Extract the (x, y) coordinate from the center of the cell holding the provided text.  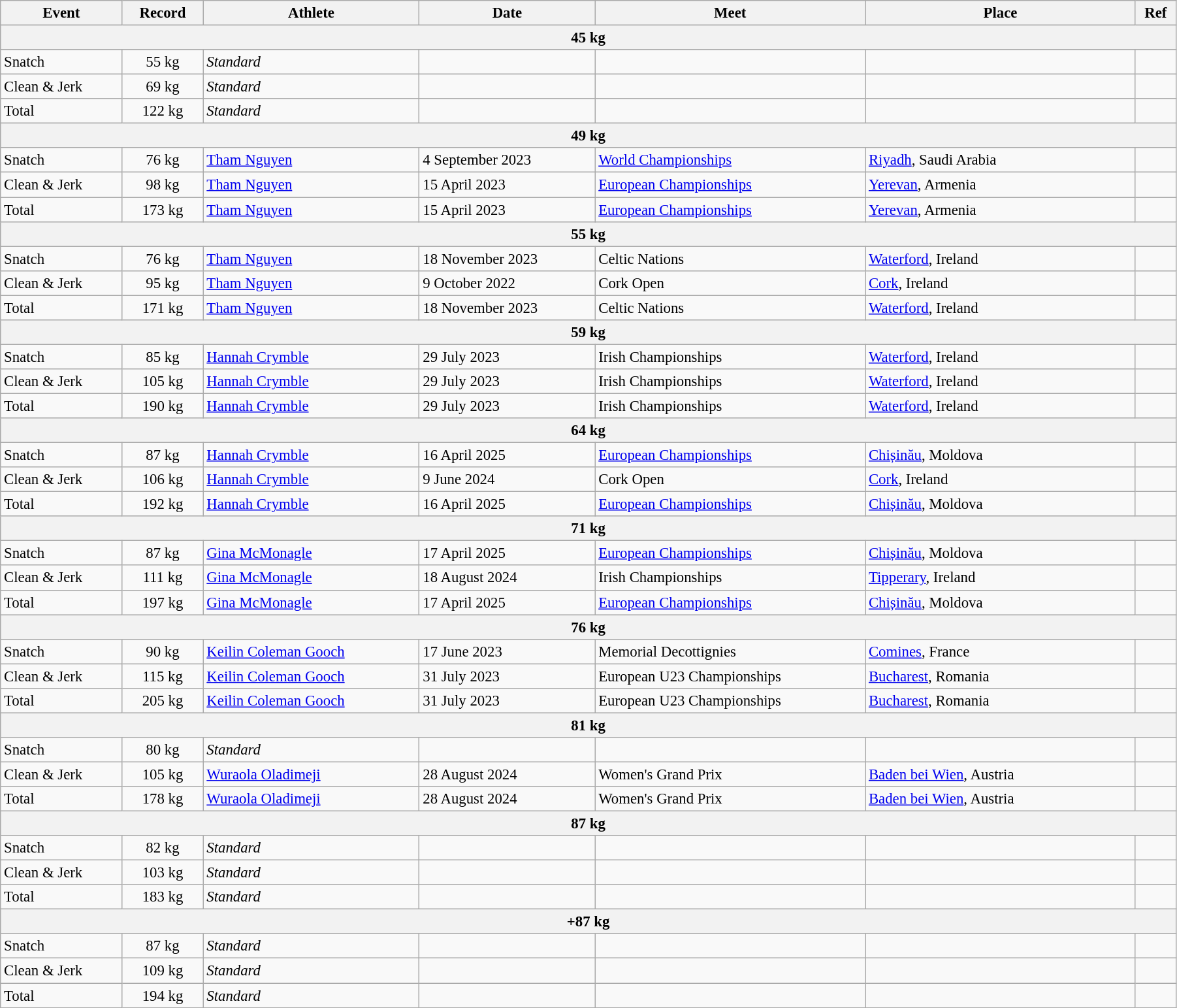
+87 kg (588, 922)
Event (61, 13)
106 kg (163, 480)
Athlete (311, 13)
Meet (730, 13)
Tipperary, Ireland (1001, 578)
197 kg (163, 602)
81 kg (588, 725)
71 kg (588, 528)
9 June 2024 (507, 480)
205 kg (163, 701)
Place (1001, 13)
Comines, France (1001, 651)
90 kg (163, 651)
Memorial Decottignies (730, 651)
45 kg (588, 38)
178 kg (163, 799)
95 kg (163, 283)
80 kg (163, 750)
4 September 2023 (507, 160)
111 kg (163, 578)
World Championships (730, 160)
9 October 2022 (507, 283)
109 kg (163, 971)
98 kg (163, 185)
18 August 2024 (507, 578)
190 kg (163, 406)
Ref (1155, 13)
192 kg (163, 504)
183 kg (163, 897)
115 kg (163, 676)
82 kg (163, 848)
173 kg (163, 210)
17 June 2023 (507, 651)
85 kg (163, 357)
194 kg (163, 996)
122 kg (163, 111)
171 kg (163, 308)
103 kg (163, 873)
69 kg (163, 87)
Record (163, 13)
Riyadh, Saudi Arabia (1001, 160)
59 kg (588, 333)
Date (507, 13)
64 kg (588, 431)
49 kg (588, 136)
